For the text-containing cell, return its midpoint in [X, Y] coordinate format. 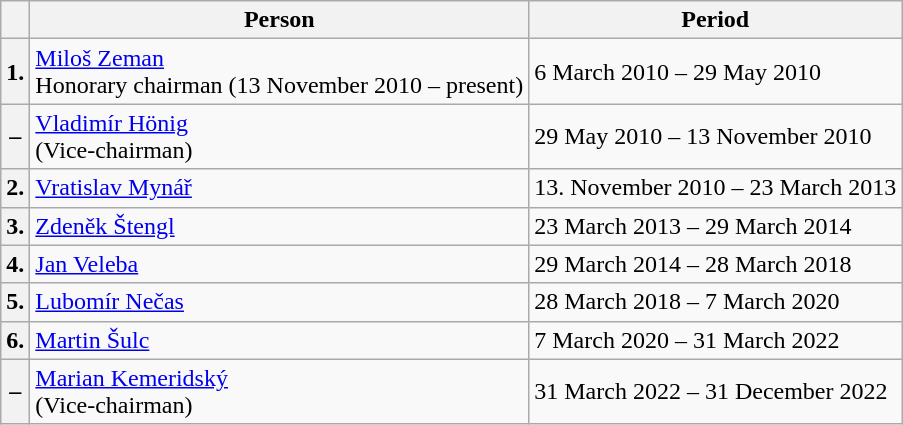
29 March 2014 – 28 March 2018 [716, 264]
Person [280, 20]
28 March 2018 – 7 March 2020 [716, 302]
4. [16, 264]
Martin Šulc [280, 340]
Miloš ZemanHonorary chairman (13 November 2010 – present) [280, 72]
Zdeněk Štengl [280, 226]
Period [716, 20]
31 March 2022 – 31 December 2022 [716, 392]
13. November 2010 – 23 March 2013 [716, 188]
Lubomír Nečas [280, 302]
29 May 2010 – 13 November 2010 [716, 136]
3. [16, 226]
Vratislav Mynář [280, 188]
1. [16, 72]
7 March 2020 – 31 March 2022 [716, 340]
2. [16, 188]
5. [16, 302]
Vladimír Hönig(Vice-chairman) [280, 136]
6. [16, 340]
Marian Kemeridský(Vice-chairman) [280, 392]
6 March 2010 – 29 May 2010 [716, 72]
Jan Veleba [280, 264]
23 March 2013 – 29 March 2014 [716, 226]
